Return (x, y) of the center of cell containing provided text 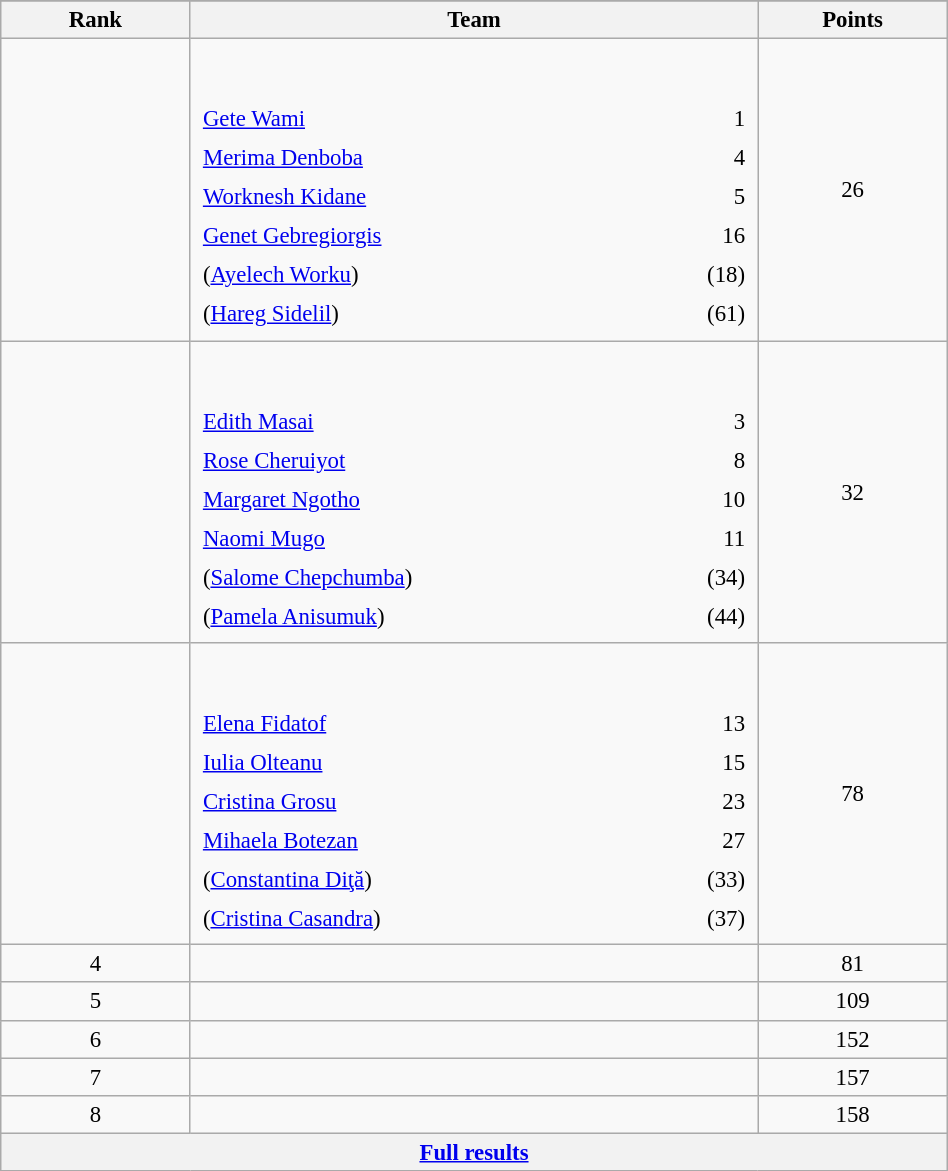
Genet Gebregiorgis (417, 236)
6 (96, 1039)
157 (852, 1077)
23 (694, 801)
(Cristina Casandra) (417, 919)
109 (852, 1002)
Cristina Grosu (417, 801)
(33) (694, 880)
27 (694, 840)
13 (694, 723)
Worknesh Kidane (417, 197)
Full results (474, 1152)
Merima Denboba (417, 158)
1 (695, 119)
Naomi Mugo (424, 538)
Elena Fidatof 13 Iulia Olteanu 15 Cristina Grosu 23 Mihaela Botezan 27 (Constantina Diţă) (33) (Cristina Casandra) (37) (474, 794)
Gete Wami (417, 119)
11 (700, 538)
78 (852, 794)
(Ayelech Worku) (417, 275)
3 (700, 421)
Iulia Olteanu (417, 762)
152 (852, 1039)
Points (852, 20)
10 (700, 499)
Gete Wami 1 Merima Denboba 4 Worknesh Kidane 5 Genet Gebregiorgis 16 (Ayelech Worku) (18) (Hareg Sidelil) (61) (474, 190)
(44) (700, 616)
Team (474, 20)
15 (694, 762)
(37) (694, 919)
81 (852, 964)
158 (852, 1114)
Elena Fidatof (417, 723)
(34) (700, 577)
26 (852, 190)
Rose Cheruiyot (424, 460)
(Pamela Anisumuk) (424, 616)
16 (695, 236)
(18) (695, 275)
(Hareg Sidelil) (417, 314)
Rank (96, 20)
Edith Masai 3 Rose Cheruiyot 8 Margaret Ngotho 10 Naomi Mugo 11 (Salome Chepchumba) (34) (Pamela Anisumuk) (44) (474, 492)
32 (852, 492)
(Constantina Diţă) (417, 880)
7 (96, 1077)
Edith Masai (424, 421)
Margaret Ngotho (424, 499)
(Salome Chepchumba) (424, 577)
Mihaela Botezan (417, 840)
(61) (695, 314)
